Find where the given text appears and provide that cell's center as [x, y] coordinate. 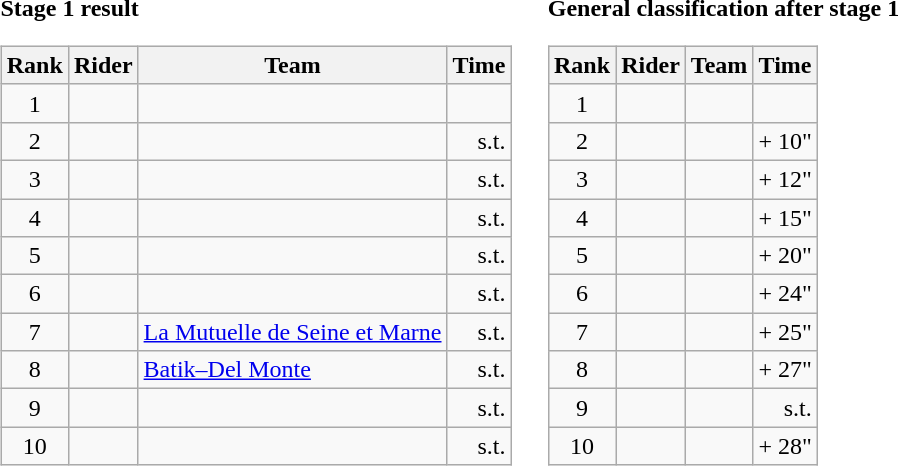
+ 12" [785, 179]
+ 27" [785, 370]
+ 28" [785, 446]
Batik–Del Monte [292, 370]
+ 10" [785, 141]
La Mutuelle de Seine et Marne [292, 332]
+ 20" [785, 256]
+ 24" [785, 294]
+ 25" [785, 332]
+ 15" [785, 217]
